From the cell containing the given text, extract its center point as (x, y) coordinate. 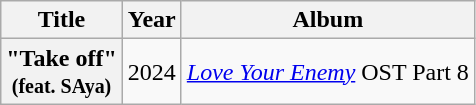
Love Your Enemy OST Part 8 (328, 72)
Album (328, 20)
2024 (152, 72)
Year (152, 20)
"Take off"(feat. SAya) (62, 72)
Title (62, 20)
